Return [X, Y] of the center of cell containing provided text 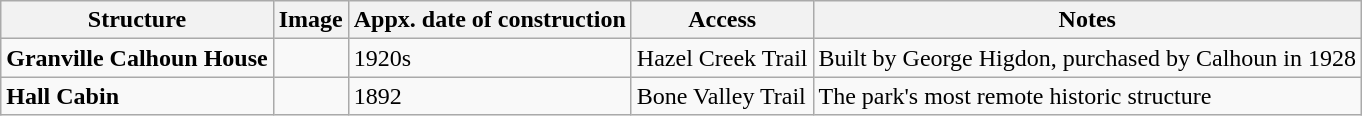
1920s [490, 58]
Built by George Higdon, purchased by Calhoun in 1928 [1088, 58]
Image [310, 20]
Structure [137, 20]
The park's most remote historic structure [1088, 96]
Hall Cabin [137, 96]
Granville Calhoun House [137, 58]
Hazel Creek Trail [722, 58]
Appx. date of construction [490, 20]
Notes [1088, 20]
1892 [490, 96]
Bone Valley Trail [722, 96]
Access [722, 20]
